Return (x, y) of the center of cell containing provided text 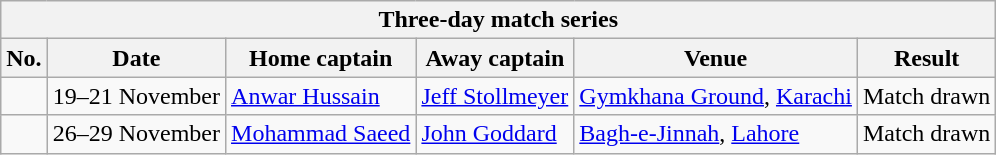
Date (136, 58)
Mohammad Saeed (321, 134)
Anwar Hussain (321, 96)
19–21 November (136, 96)
Gymkhana Ground, Karachi (716, 96)
Away captain (495, 58)
Bagh-e-Jinnah, Lahore (716, 134)
Result (926, 58)
Three-day match series (498, 20)
No. (24, 58)
26–29 November (136, 134)
Venue (716, 58)
Jeff Stollmeyer (495, 96)
Home captain (321, 58)
John Goddard (495, 134)
